Determine the (X, Y) coordinate at the center of the cell enclosing the given text.  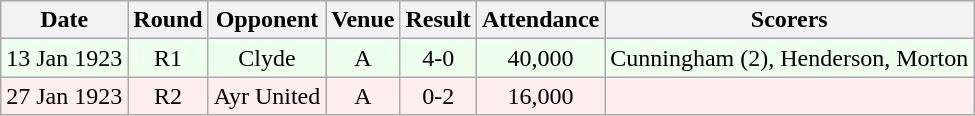
4-0 (438, 58)
Venue (363, 20)
Attendance (540, 20)
Date (64, 20)
Clyde (267, 58)
Cunningham (2), Henderson, Morton (790, 58)
Round (168, 20)
Scorers (790, 20)
0-2 (438, 96)
40,000 (540, 58)
R2 (168, 96)
16,000 (540, 96)
Opponent (267, 20)
R1 (168, 58)
Result (438, 20)
13 Jan 1923 (64, 58)
27 Jan 1923 (64, 96)
Ayr United (267, 96)
